Extract the [x, y] coordinate from the center of the cell holding the provided text.  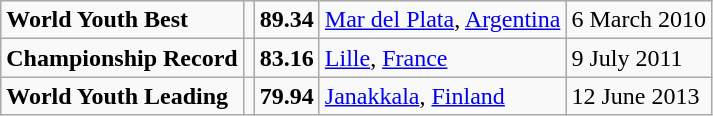
Championship Record [122, 58]
89.34 [286, 20]
9 July 2011 [639, 58]
World Youth Best [122, 20]
Janakkala, Finland [442, 96]
12 June 2013 [639, 96]
83.16 [286, 58]
World Youth Leading [122, 96]
Mar del Plata, Argentina [442, 20]
6 March 2010 [639, 20]
Lille, France [442, 58]
79.94 [286, 96]
